Pinpoint the cell where the given text exists, returning its [X, Y] midpoint coordinate. 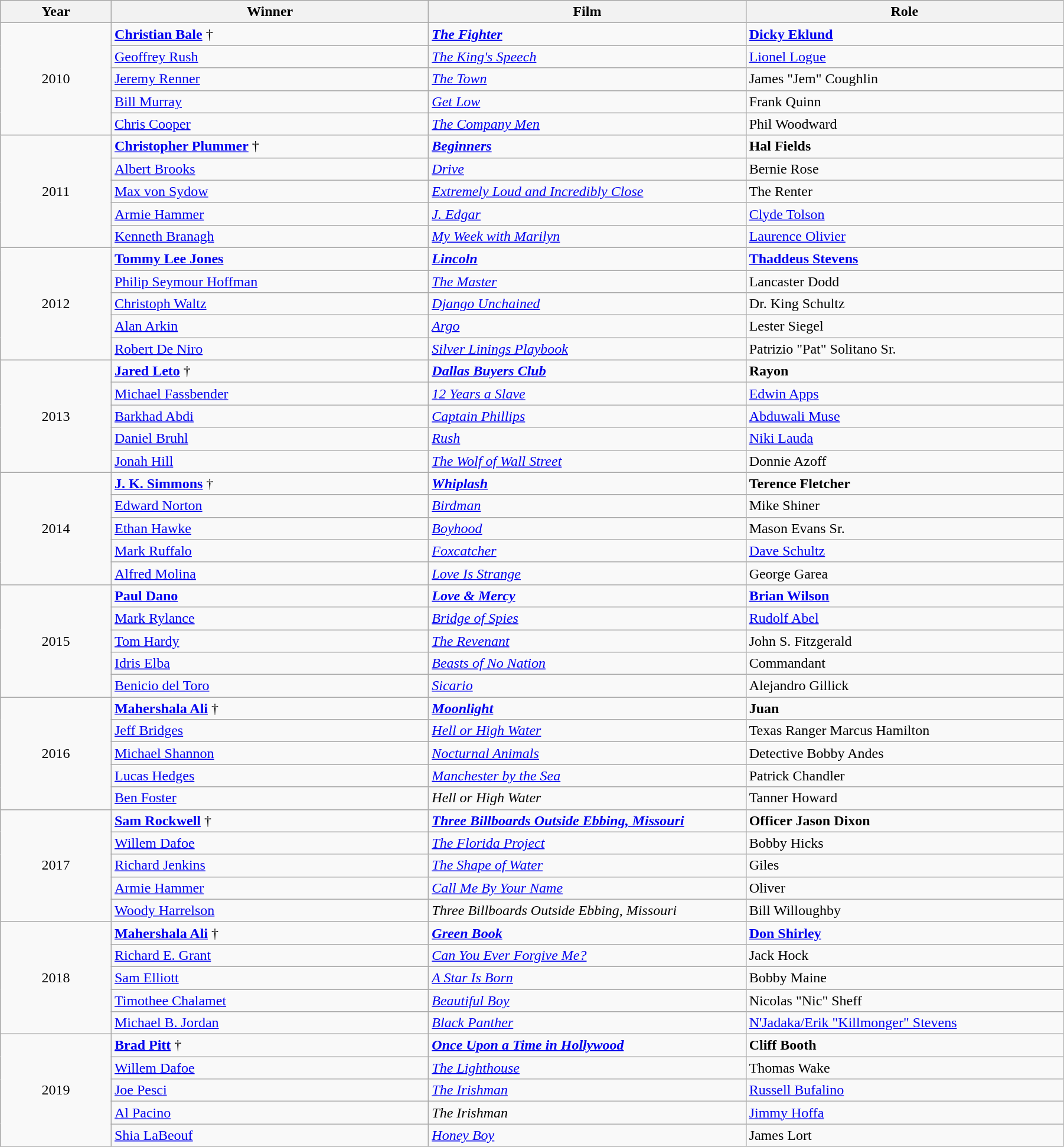
2012 [56, 303]
Mike Shiner [905, 506]
Barkhad Abdi [269, 416]
Bill Willoughby [905, 910]
Donnie Azoff [905, 461]
James "Jem" Coughlin [905, 79]
Juan [905, 708]
2011 [56, 191]
George Garea [905, 573]
My Week with Marilyn [587, 236]
Geoffrey Rush [269, 57]
Green Book [587, 933]
Patrizio "Pat" Solitano Sr. [905, 349]
The Company Men [587, 124]
Jeff Bridges [269, 731]
Nicolas "Nic" Sheff [905, 1001]
Lancaster Dodd [905, 282]
Dr. King Schultz [905, 304]
Texas Ranger Marcus Hamilton [905, 731]
2019 [56, 1090]
Richard Jenkins [269, 865]
The Revenant [587, 641]
Rudolf Abel [905, 618]
Niki Lauda [905, 439]
Role [905, 12]
Honey Boy [587, 1135]
Mark Ruffalo [269, 551]
The Master [587, 282]
Edwin Apps [905, 394]
Bobby Hicks [905, 843]
Jimmy Hoffa [905, 1113]
Don Shirley [905, 933]
Hal Fields [905, 146]
Film [587, 12]
John S. Fitzgerald [905, 641]
Silver Linings Playbook [587, 349]
Lucas Hedges [269, 776]
Cliff Booth [905, 1045]
Thomas Wake [905, 1068]
Black Panther [587, 1023]
Robert De Niro [269, 349]
Extremely Loud and Incredibly Close [587, 191]
The King's Speech [587, 57]
Phil Woodward [905, 124]
2014 [56, 528]
12 Years a Slave [587, 394]
Once Upon a Time in Hollywood [587, 1045]
Oliver [905, 888]
Richard E. Grant [269, 955]
Sicario [587, 686]
Patrick Chandler [905, 776]
N'Jadaka/Erik "Killmonger" Stevens [905, 1023]
Philip Seymour Hoffman [269, 282]
Whiplash [587, 483]
Get Low [587, 102]
The Lighthouse [587, 1068]
Ethan Hawke [269, 528]
Alejandro Gillick [905, 686]
Bobby Maine [905, 978]
Laurence Olivier [905, 236]
Max von Sydow [269, 191]
Sam Rockwell † [269, 821]
Dallas Buyers Club [587, 371]
Commandant [905, 664]
Birdman [587, 506]
Michael Fassbender [269, 394]
2017 [56, 865]
Lincoln [587, 259]
Thaddeus Stevens [905, 259]
Beginners [587, 146]
Michael Shannon [269, 753]
Frank Quinn [905, 102]
Christoph Waltz [269, 304]
Moonlight [587, 708]
Lester Siegel [905, 326]
Clyde Tolson [905, 214]
Russell Bufalino [905, 1090]
Kenneth Branagh [269, 236]
Mark Rylance [269, 618]
Tanner Howard [905, 798]
2010 [56, 79]
A Star Is Born [587, 978]
2018 [56, 978]
Christopher Plummer † [269, 146]
2016 [56, 753]
Argo [587, 326]
Dicky Eklund [905, 34]
Rush [587, 439]
Can You Ever Forgive Me? [587, 955]
Tommy Lee Jones [269, 259]
Brian Wilson [905, 596]
Officer Jason Dixon [905, 821]
Tom Hardy [269, 641]
Drive [587, 169]
Captain Phillips [587, 416]
Love Is Strange [587, 573]
James Lort [905, 1135]
Brad Pitt † [269, 1045]
Edward Norton [269, 506]
Paul Dano [269, 596]
Beautiful Boy [587, 1001]
Bill Murray [269, 102]
Django Unchained [587, 304]
Call Me By Your Name [587, 888]
Bridge of Spies [587, 618]
2015 [56, 641]
Chris Cooper [269, 124]
Sam Elliott [269, 978]
Benicio del Toro [269, 686]
Rayon [905, 371]
Christian Bale † [269, 34]
J. Edgar [587, 214]
Winner [269, 12]
Jeremy Renner [269, 79]
Timothee Chalamet [269, 1001]
Year [56, 12]
Foxcatcher [587, 551]
The Renter [905, 191]
Alan Arkin [269, 326]
Detective Bobby Andes [905, 753]
Dave Schultz [905, 551]
Lionel Logue [905, 57]
Woody Harrelson [269, 910]
Albert Brooks [269, 169]
The Fighter [587, 34]
Jared Leto † [269, 371]
Ben Foster [269, 798]
Shia LaBeouf [269, 1135]
Beasts of No Nation [587, 664]
Michael B. Jordan [269, 1023]
Boyhood [587, 528]
Daniel Bruhl [269, 439]
Terence Fletcher [905, 483]
Mason Evans Sr. [905, 528]
The Wolf of Wall Street [587, 461]
Manchester by the Sea [587, 776]
Alfred Molina [269, 573]
Jonah Hill [269, 461]
Nocturnal Animals [587, 753]
Idris Elba [269, 664]
The Florida Project [587, 843]
Giles [905, 865]
Abduwali Muse [905, 416]
Love & Mercy [587, 596]
The Town [587, 79]
2013 [56, 416]
Al Pacino [269, 1113]
Joe Pesci [269, 1090]
The Shape of Water [587, 865]
J. K. Simmons † [269, 483]
Bernie Rose [905, 169]
Jack Hock [905, 955]
